Identify which cell holds the provided text, then report its (x, y) central coordinate. 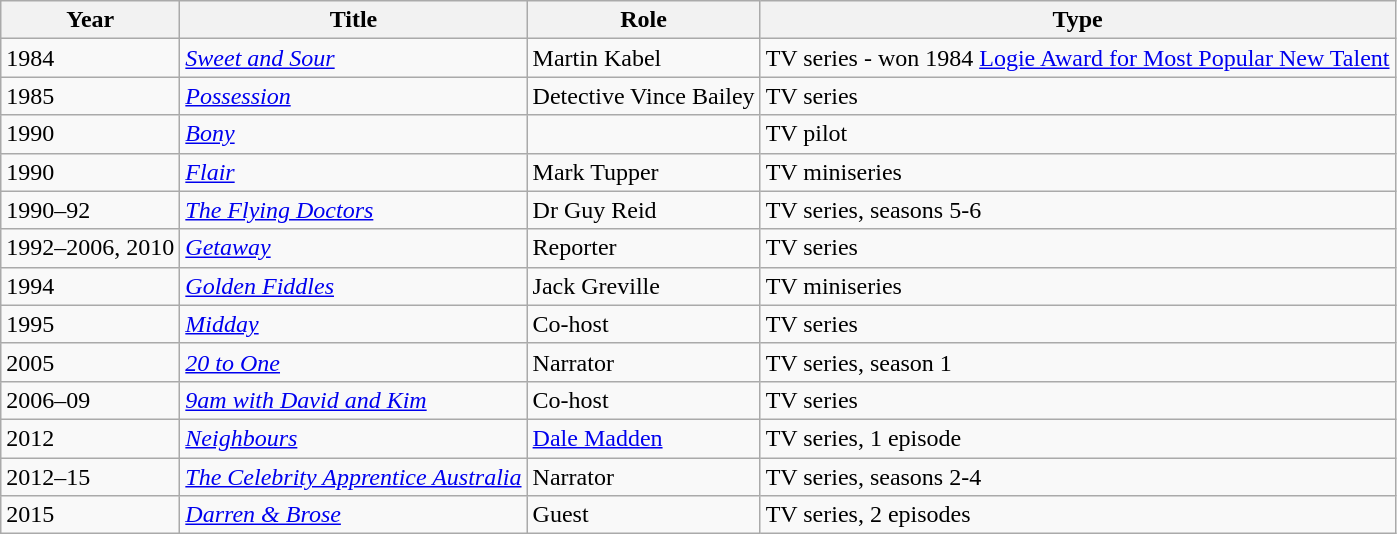
2006–09 (90, 400)
2015 (90, 515)
Dale Madden (644, 438)
2005 (90, 362)
Darren & Brose (354, 515)
2012 (90, 438)
The Flying Doctors (354, 210)
9am with David and Kim (354, 400)
1984 (90, 58)
TV pilot (1078, 134)
TV series, seasons 2-4 (1078, 477)
The Celebrity Apprentice Australia (354, 477)
Sweet and Sour (354, 58)
Year (90, 20)
TV series - won 1984 Logie Award for Most Popular New Talent (1078, 58)
Getaway (354, 248)
1994 (90, 286)
Neighbours (354, 438)
Bony (354, 134)
Type (1078, 20)
Jack Greville (644, 286)
2012–15 (90, 477)
1992–2006, 2010 (90, 248)
TV series, seasons 5-6 (1078, 210)
Mark Tupper (644, 172)
Dr Guy Reid (644, 210)
Possession (354, 96)
Reporter (644, 248)
20 to One (354, 362)
Golden Fiddles (354, 286)
Title (354, 20)
Flair (354, 172)
1990–92 (90, 210)
Detective Vince Bailey (644, 96)
1985 (90, 96)
TV series, 2 episodes (1078, 515)
1995 (90, 324)
Guest (644, 515)
TV series, season 1 (1078, 362)
TV series, 1 episode (1078, 438)
Martin Kabel (644, 58)
Midday (354, 324)
Role (644, 20)
